Pinpoint the cell where the given text exists, returning its (x, y) midpoint coordinate. 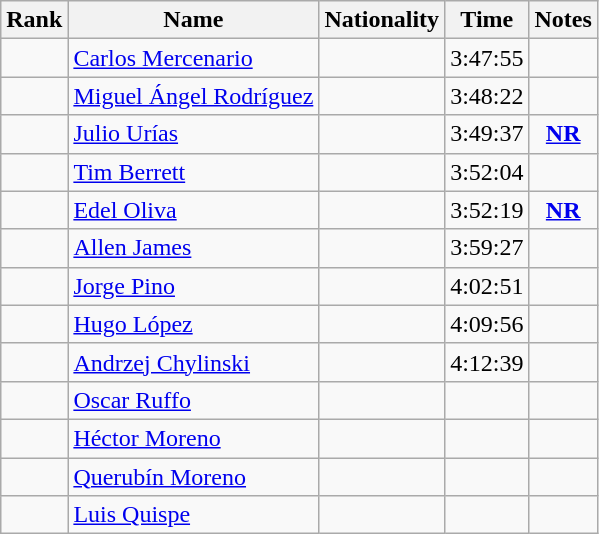
Jorge Pino (194, 286)
3:52:19 (487, 210)
Name (194, 20)
3:48:22 (487, 96)
Allen James (194, 248)
3:52:04 (487, 172)
Nationality (382, 20)
3:59:27 (487, 248)
Edel Oliva (194, 210)
4:12:39 (487, 362)
Oscar Ruffo (194, 400)
4:02:51 (487, 286)
3:47:55 (487, 58)
3:49:37 (487, 134)
Rank (34, 20)
Miguel Ángel Rodríguez (194, 96)
Andrzej Chylinski (194, 362)
Tim Berrett (194, 172)
Hugo López (194, 324)
Luis Quispe (194, 515)
Notes (563, 20)
Querubín Moreno (194, 477)
Time (487, 20)
Julio Urías (194, 134)
Héctor Moreno (194, 438)
4:09:56 (487, 324)
Carlos Mercenario (194, 58)
